Extract the (X, Y) coordinate from the center of the cell holding the provided text.  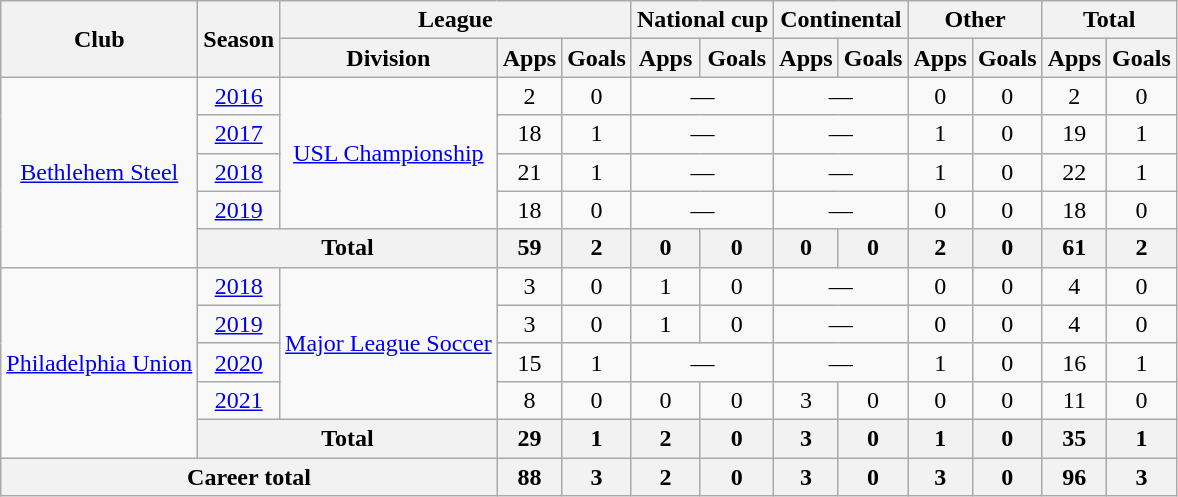
Season (239, 39)
59 (529, 248)
19 (1074, 134)
35 (1074, 438)
21 (529, 172)
Club (100, 39)
Career total (249, 477)
2020 (239, 362)
11 (1074, 400)
Bethlehem Steel (100, 172)
Philadelphia Union (100, 362)
National cup (702, 20)
League (456, 20)
2021 (239, 400)
Other (975, 20)
61 (1074, 248)
Continental (841, 20)
2016 (239, 96)
29 (529, 438)
Major League Soccer (389, 343)
96 (1074, 477)
15 (529, 362)
16 (1074, 362)
2017 (239, 134)
Division (389, 58)
22 (1074, 172)
8 (529, 400)
USL Championship (389, 153)
88 (529, 477)
